Detect which cell encompasses the target text, then output its [X, Y] center coordinate. 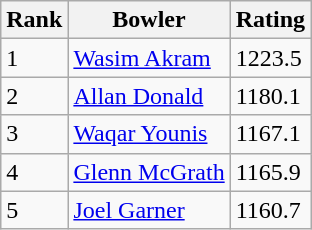
Bowler [149, 20]
Allan Donald [149, 96]
1 [34, 58]
4 [34, 172]
Rank [34, 20]
1160.7 [270, 210]
1180.1 [270, 96]
3 [34, 134]
5 [34, 210]
1223.5 [270, 58]
Joel Garner [149, 210]
Rating [270, 20]
2 [34, 96]
Wasim Akram [149, 58]
1167.1 [270, 134]
1165.9 [270, 172]
Glenn McGrath [149, 172]
Waqar Younis [149, 134]
